For the text-containing cell, return its midpoint in [x, y] coordinate format. 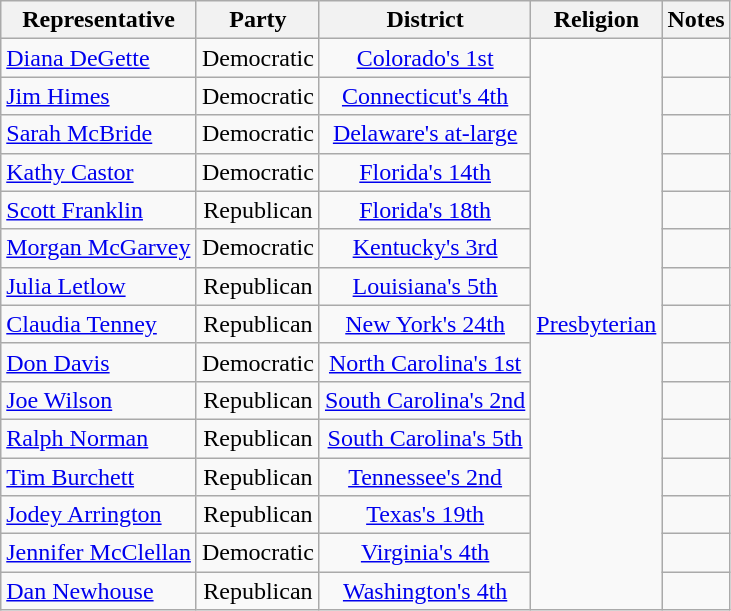
Tennessee's 2nd [424, 477]
Kathy Castor [99, 172]
Presbyterian [596, 324]
Jodey Arrington [99, 515]
New York's 24th [424, 324]
Connecticut's 4th [424, 96]
District [424, 20]
Sarah McBride [99, 134]
Colorado's 1st [424, 58]
Virginia's 4th [424, 553]
Florida's 18th [424, 210]
South Carolina's 2nd [424, 400]
Jim Himes [99, 96]
Tim Burchett [99, 477]
Joe Wilson [99, 400]
Kentucky's 3rd [424, 248]
South Carolina's 5th [424, 438]
Notes [696, 20]
Louisiana's 5th [424, 286]
North Carolina's 1st [424, 362]
Diana DeGette [99, 58]
Florida's 14th [424, 172]
Religion [596, 20]
Claudia Tenney [99, 324]
Jennifer McClellan [99, 553]
Dan Newhouse [99, 591]
Morgan McGarvey [99, 248]
Texas's 19th [424, 515]
Don Davis [99, 362]
Ralph Norman [99, 438]
Delaware's at-large [424, 134]
Scott Franklin [99, 210]
Party [258, 20]
Julia Letlow [99, 286]
Representative [99, 20]
Washington's 4th [424, 591]
